Return the (x, y) coordinate for the center point of the cell that contains the specified text.  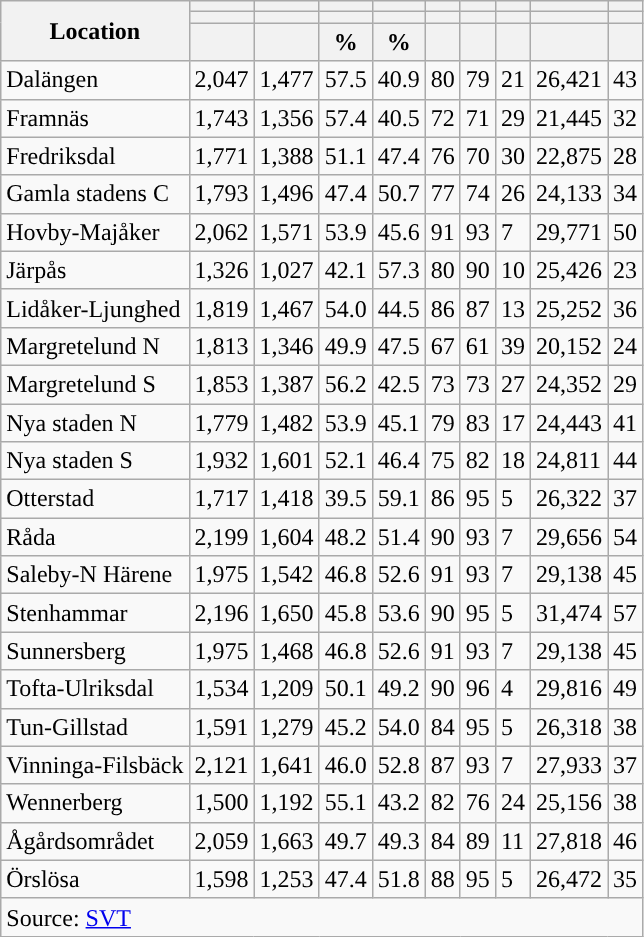
1,604 (286, 537)
53.6 (398, 613)
1,356 (286, 118)
45.2 (346, 727)
57.5 (346, 80)
1,326 (222, 270)
1,482 (286, 423)
2,047 (222, 80)
44.5 (398, 308)
1,496 (286, 194)
1,534 (222, 689)
1,542 (286, 575)
89 (478, 841)
44 (626, 461)
1,932 (222, 461)
49 (626, 689)
25,426 (568, 270)
96 (478, 689)
20,152 (568, 346)
Wennerberg (95, 803)
57.4 (346, 118)
21,445 (568, 118)
24,133 (568, 194)
Margretelund N (95, 346)
57.3 (398, 270)
40.5 (398, 118)
17 (512, 423)
1,853 (222, 384)
1,793 (222, 194)
39.5 (346, 499)
52.1 (346, 461)
1,598 (222, 879)
59.1 (398, 499)
26 (512, 194)
88 (442, 879)
2,196 (222, 613)
29,656 (568, 537)
1,346 (286, 346)
24,443 (568, 423)
22,875 (568, 156)
Location (95, 31)
26,472 (568, 879)
27,933 (568, 765)
Vinninga-Filsbäck (95, 765)
1,813 (222, 346)
54 (626, 537)
1,717 (222, 499)
48.2 (346, 537)
50.7 (398, 194)
34 (626, 194)
Tofta-Ulriksdal (95, 689)
56.2 (346, 384)
Örslösa (95, 879)
Nya staden S (95, 461)
71 (478, 118)
1,388 (286, 156)
1,468 (286, 651)
1,663 (286, 841)
43 (626, 80)
36 (626, 308)
49.3 (398, 841)
18 (512, 461)
1,253 (286, 879)
39 (512, 346)
77 (442, 194)
42.5 (398, 384)
67 (442, 346)
75 (442, 461)
1,027 (286, 270)
21 (512, 80)
1,650 (286, 613)
32 (626, 118)
49.9 (346, 346)
13 (512, 308)
1,571 (286, 232)
52.8 (398, 765)
1,591 (222, 727)
51.4 (398, 537)
1,477 (286, 80)
Råda (95, 537)
23 (626, 270)
45.1 (398, 423)
26,322 (568, 499)
2,059 (222, 841)
Järpås (95, 270)
2,199 (222, 537)
Gamla stadens C (95, 194)
61 (478, 346)
1,387 (286, 384)
49.7 (346, 841)
1,500 (222, 803)
1,279 (286, 727)
55.1 (346, 803)
Source: SVT (322, 917)
27,818 (568, 841)
83 (478, 423)
4 (512, 689)
70 (478, 156)
26,421 (568, 80)
45.6 (398, 232)
11 (512, 841)
28 (626, 156)
Ågårdsområdet (95, 841)
Nya staden N (95, 423)
24,352 (568, 384)
Hovby-Majåker (95, 232)
Fredriksdal (95, 156)
45.8 (346, 613)
51.1 (346, 156)
57 (626, 613)
46.0 (346, 765)
24,811 (568, 461)
Otterstad (95, 499)
27 (512, 384)
2,062 (222, 232)
25,252 (568, 308)
46.4 (398, 461)
50 (626, 232)
2,121 (222, 765)
26,318 (568, 727)
30 (512, 156)
1,779 (222, 423)
1,209 (286, 689)
42.1 (346, 270)
47.5 (398, 346)
29,816 (568, 689)
1,819 (222, 308)
1,641 (286, 765)
1,192 (286, 803)
50.1 (346, 689)
74 (478, 194)
1,771 (222, 156)
1,467 (286, 308)
25,156 (568, 803)
72 (442, 118)
31,474 (568, 613)
49.2 (398, 689)
46 (626, 841)
Lidåker-Ljunghed (95, 308)
1,601 (286, 461)
Dalängen (95, 80)
Sunnersberg (95, 651)
1,418 (286, 499)
10 (512, 270)
29,771 (568, 232)
Framnäs (95, 118)
Saleby-N Härene (95, 575)
Stenhammar (95, 613)
35 (626, 879)
40.9 (398, 80)
Tun-Gillstad (95, 727)
41 (626, 423)
1,743 (222, 118)
51.8 (398, 879)
Margretelund S (95, 384)
43.2 (398, 803)
